Provide the (X, Y) coordinate of the cell's center where the given text is located.  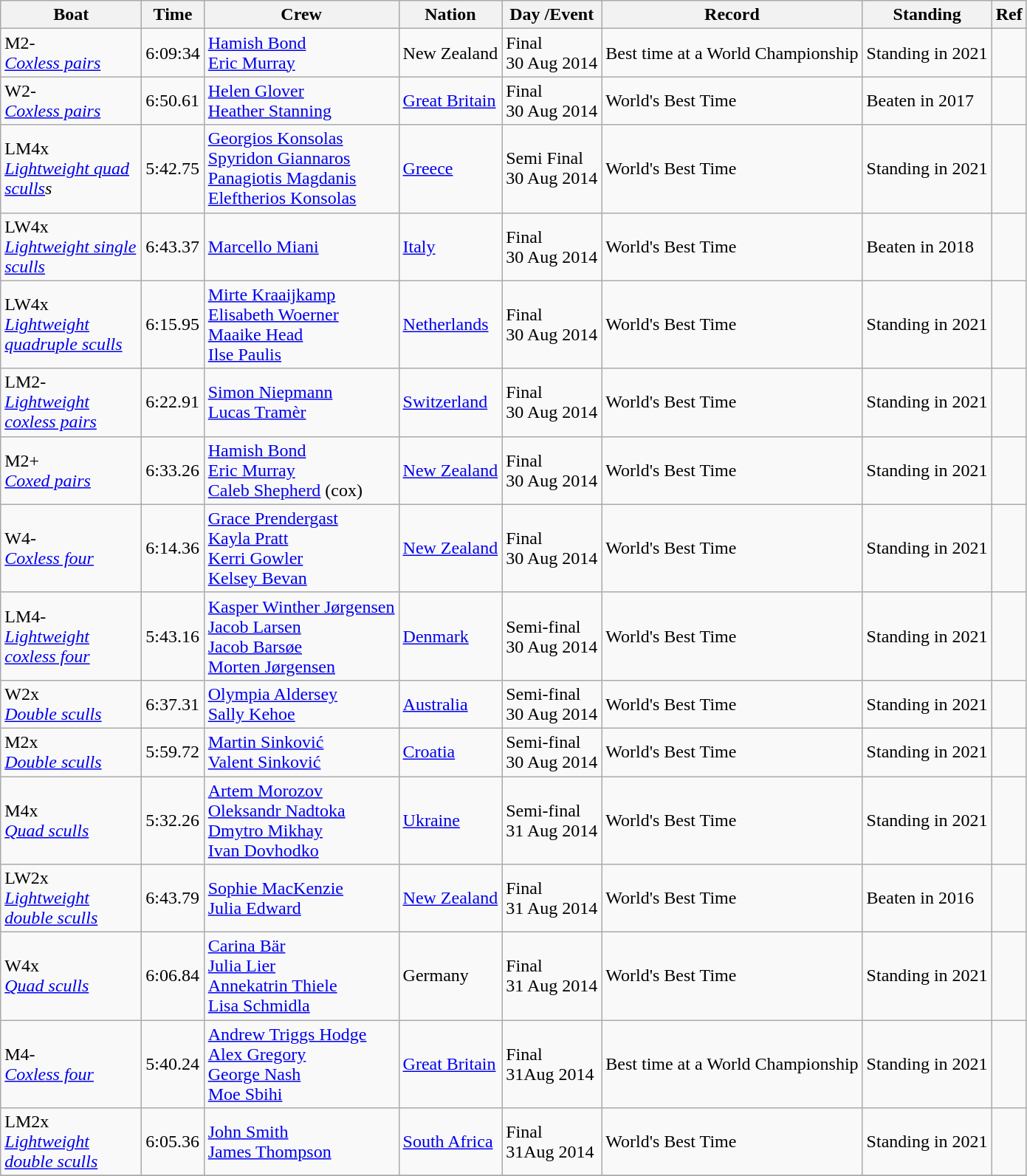
Marcello Miani (301, 247)
Italy (450, 247)
Semi Final 30 Aug 2014 (552, 168)
Ref (1009, 15)
6:37.31 (173, 704)
6:06.84 (173, 976)
6:33.26 (173, 470)
Carina Bär Julia Lier Annekatrin Thiele Lisa Schmidla (301, 976)
Crew (301, 15)
5:43.16 (173, 636)
W4- Coxless four (71, 548)
M2+ Coxed pairs (71, 470)
Beaten in 2018 (927, 247)
M2- Coxless pairs (71, 53)
Martin Sinković Valent Sinković (301, 752)
LM2- Lightweight coxless pairs (71, 402)
Artem Morozov Oleksandr Nadtoka Dmytro Mikhay Ivan Dovhodko (301, 821)
LM4- Lightweight coxless four (71, 636)
Nation (450, 15)
LW2x Lightweight double sculls (71, 898)
5:42.75 (173, 168)
Boat (71, 15)
Beaten in 2017 (927, 100)
LM2x Lightweight double sculls (71, 1142)
6:22.91 (173, 402)
6:50.61 (173, 100)
M4- Coxless four (71, 1065)
M4x Quad sculls (71, 821)
W4x Quad sculls (71, 976)
LM4x Lightweight quad scullss (71, 168)
Hamish Bond Eric Murray (301, 53)
Day /Event (552, 15)
Hamish Bond Eric Murray Caleb Shepherd (cox) (301, 470)
6:14.36 (173, 548)
Record (732, 15)
Australia (450, 704)
Greece (450, 168)
LW4x Lightweight single sculls (71, 247)
Georgios Konsolas Spyridon Giannaros Panagiotis Magdanis Eleftherios Konsolas (301, 168)
Germany (450, 976)
South Africa (450, 1142)
6:05.36 (173, 1142)
Grace Prendergast Kayla Pratt Kerri Gowler Kelsey Bevan (301, 548)
Denmark (450, 636)
5:32.26 (173, 821)
Ukraine (450, 821)
Mirte Kraaijkamp Elisabeth Woerner Maaike Head Ilse Paulis (301, 325)
Switzerland (450, 402)
Sophie MacKenzie Julia Edward (301, 898)
6:15.95 (173, 325)
M2x Double sculls (71, 752)
Andrew Triggs HodgeAlex Gregory George Nash Moe Sbihi (301, 1065)
Time (173, 15)
5:59.72 (173, 752)
LW4x Lightweight quadruple sculls (71, 325)
Beaten in 2016 (927, 898)
6:43.37 (173, 247)
Helen Glover Heather Stanning (301, 100)
W2x Double sculls (71, 704)
Netherlands (450, 325)
W2- Coxless pairs (71, 100)
Simon Niepmann Lucas Tramèr (301, 402)
Olympia Aldersey Sally Kehoe (301, 704)
Semi-final31 Aug 2014 (552, 821)
Standing (927, 15)
5:40.24 (173, 1065)
6:09:34 (173, 53)
John Smith James Thompson (301, 1142)
6:43.79 (173, 898)
Kasper Winther Jørgensen Jacob Larsen Jacob Barsøe Morten Jørgensen (301, 636)
Croatia (450, 752)
